Locate the cell with the specified text and output its [x, y] center coordinate. 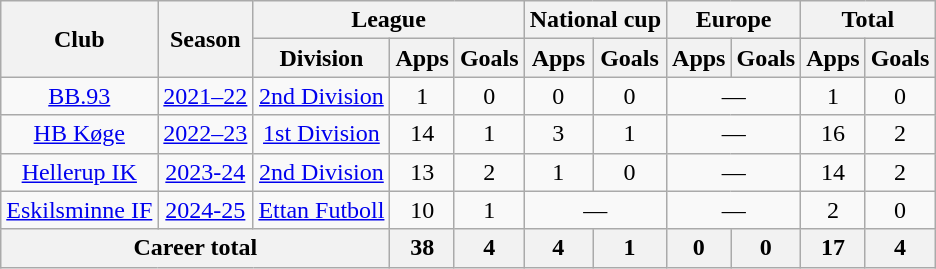
Europe [734, 20]
Division [322, 58]
HB Køge [80, 134]
National cup [595, 20]
Season [206, 39]
BB.93 [80, 96]
2023-24 [206, 172]
2024-25 [206, 210]
13 [422, 172]
38 [422, 248]
10 [422, 210]
Club [80, 39]
Career total [196, 248]
Eskilsminne IF [80, 210]
1st Division [322, 134]
League [388, 20]
2021–22 [206, 96]
Ettan Futboll [322, 210]
Total [868, 20]
17 [833, 248]
3 [558, 134]
2022–23 [206, 134]
16 [833, 134]
Hellerup IK [80, 172]
